Output the (X, Y) coordinate of the center of the cell containing the given text.  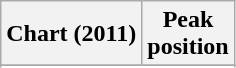
Chart (2011) (72, 34)
Peakposition (188, 34)
